Return the (x, y) coordinate for the center point of the cell that contains the specified text.  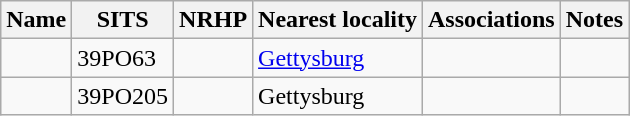
Notes (594, 20)
39PO63 (123, 58)
NRHP (214, 20)
SITS (123, 20)
39PO205 (123, 96)
Nearest locality (338, 20)
Associations (491, 20)
Name (36, 20)
